Identify which cell holds the provided text, then report its [X, Y] central coordinate. 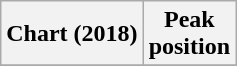
Peakposition [189, 34]
Chart (2018) [72, 34]
